Detect which cell encompasses the target text, then output its (x, y) center coordinate. 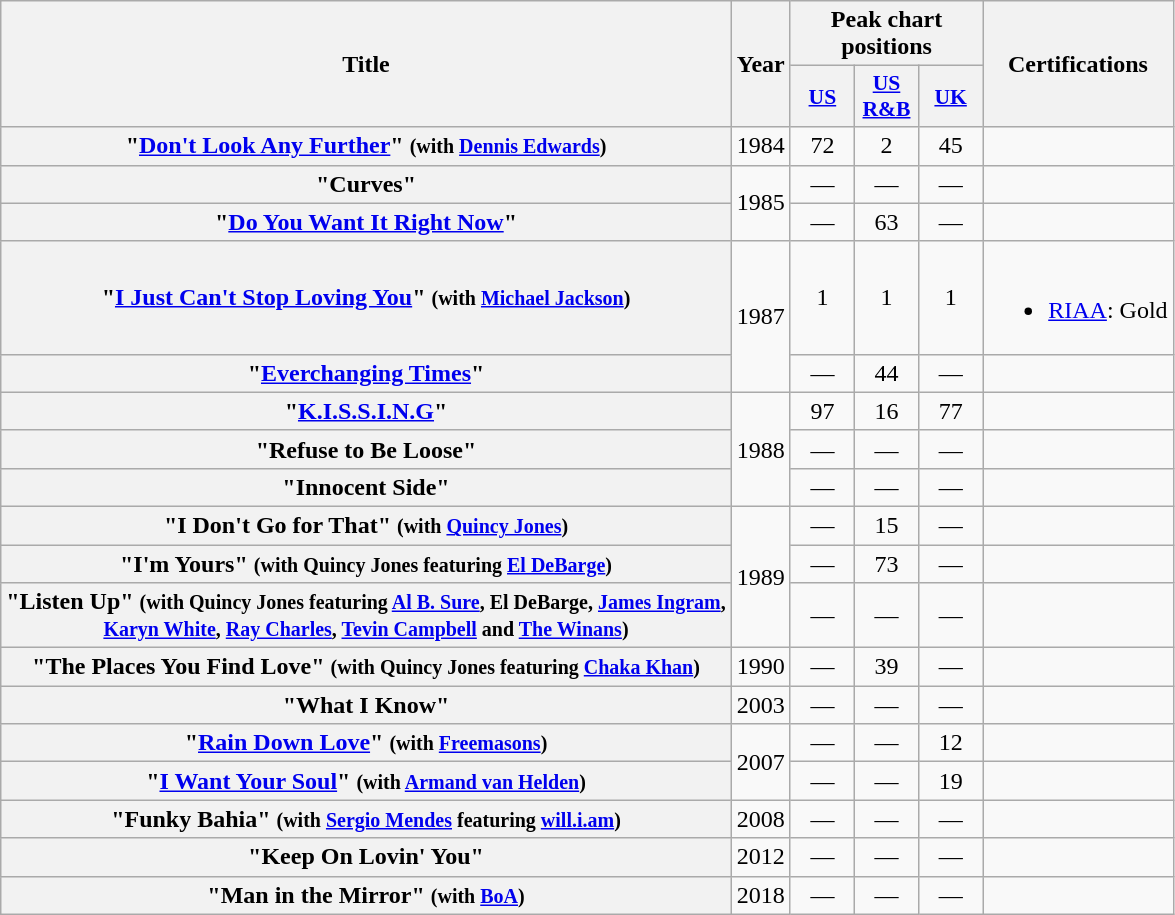
"Don't Look Any Further" (with Dennis Edwards) (366, 146)
72 (822, 146)
1984 (760, 146)
US (822, 96)
2012 (760, 857)
"I Don't Go for That" (with Quincy Jones) (366, 525)
15 (886, 525)
USR&B (886, 96)
1988 (760, 449)
63 (886, 222)
"Funky Bahia" (with Sergio Mendes featuring will.i.am) (366, 819)
1989 (760, 576)
45 (951, 146)
44 (886, 373)
Peak chart positions (886, 34)
"Rain Down Love" (with Freemasons) (366, 743)
2007 (760, 762)
12 (951, 743)
"Curves" (366, 184)
"Innocent Side" (366, 487)
"I'm Yours" (with Quincy Jones featuring El DeBarge) (366, 563)
2 (886, 146)
16 (886, 411)
Year (760, 64)
"Keep On Lovin' You" (366, 857)
"Everchanging Times" (366, 373)
2003 (760, 705)
"Refuse to Be Loose" (366, 449)
19 (951, 781)
77 (951, 411)
Certifications (1078, 64)
UK (951, 96)
"Do You Want It Right Now" (366, 222)
"What I Know" (366, 705)
1990 (760, 667)
Title (366, 64)
"I Want Your Soul" (with Armand van Helden) (366, 781)
2018 (760, 895)
"K.I.S.S.I.N.G" (366, 411)
39 (886, 667)
1985 (760, 203)
2008 (760, 819)
97 (822, 411)
RIAA: Gold (1078, 298)
"Listen Up" (with Quincy Jones featuring Al B. Sure, El DeBarge, James Ingram,Karyn White, Ray Charles, Tevin Campbell and The Winans) (366, 616)
1987 (760, 316)
"The Places You Find Love" (with Quincy Jones featuring Chaka Khan) (366, 667)
73 (886, 563)
"Man in the Mirror" (with BoA) (366, 895)
"I Just Can't Stop Loving You" (with Michael Jackson) (366, 298)
